Provide the [x, y] coordinate of the cell's center where the given text is located.  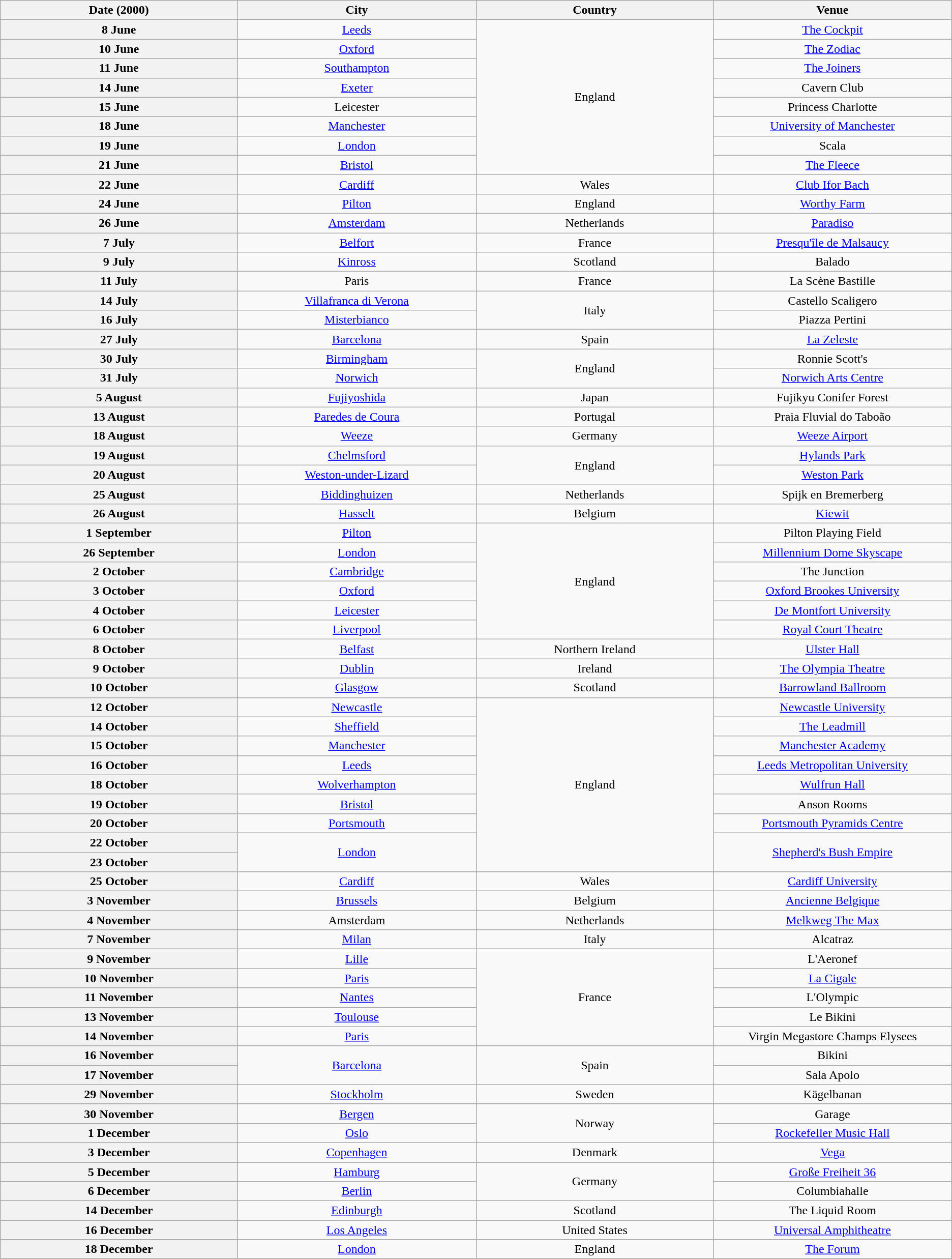
Oxford Brookes University [833, 591]
Weeze [357, 436]
31 July [119, 378]
Große Freiheit 36 [833, 1172]
18 October [119, 784]
Hylands Park [833, 455]
Barrowland Ballroom [833, 688]
Biddinghuizen [357, 494]
Portsmouth [357, 823]
10 June [119, 49]
19 June [119, 145]
L'Olympic [833, 998]
The Joiners [833, 68]
16 November [119, 1056]
Denmark [594, 1152]
Ulster Hall [833, 649]
Wolverhampton [357, 784]
16 December [119, 1230]
12 October [119, 707]
The Cockpit [833, 30]
Alcatraz [833, 940]
L'Aeronef [833, 959]
Newcastle [357, 707]
Sweden [594, 1094]
The Leadmill [833, 726]
Newcastle University [833, 707]
Royal Court Theatre [833, 630]
Date (2000) [119, 10]
11 June [119, 68]
Castello Scaligero [833, 301]
Fujiyoshida [357, 397]
8 October [119, 649]
Bergen [357, 1114]
Japan [594, 397]
United States [594, 1230]
Shepherd's Bush Empire [833, 852]
Brussels [357, 901]
Exeter [357, 87]
24 June [119, 203]
Kägelbanan [833, 1094]
16 October [119, 765]
27 July [119, 339]
Balado [833, 262]
25 August [119, 494]
Hamburg [357, 1172]
26 June [119, 223]
Weston Park [833, 475]
25 October [119, 882]
Sheffield [357, 726]
11 July [119, 281]
The Olympia Theatre [833, 668]
22 June [119, 184]
Berlin [357, 1191]
Misterbianco [357, 320]
Cambridge [357, 572]
Club Ifor Bach [833, 184]
14 November [119, 1036]
Piazza Pertini [833, 320]
19 August [119, 455]
13 November [119, 1017]
Kiewit [833, 513]
Oslo [357, 1133]
Ronnie Scott's [833, 359]
Belfast [357, 649]
14 July [119, 301]
1 December [119, 1133]
7 July [119, 243]
18 August [119, 436]
Spijk en Bremerberg [833, 494]
Kinross [357, 262]
16 July [119, 320]
Paradiso [833, 223]
Praia Fluvial do Taboão [833, 417]
Weeze Airport [833, 436]
Portugal [594, 417]
14 June [119, 87]
Scala [833, 145]
Millennium Dome Skyscape [833, 552]
15 October [119, 746]
7 November [119, 940]
Ancienne Belgique [833, 901]
Lille [357, 959]
9 July [119, 262]
19 October [119, 804]
Cavern Club [833, 87]
Garage [833, 1114]
30 July [119, 359]
4 November [119, 920]
Anson Rooms [833, 804]
The Fleece [833, 165]
9 November [119, 959]
Pilton Playing Field [833, 533]
Virgin Megastore Champs Elysees [833, 1036]
Dublin [357, 668]
5 August [119, 397]
La Scène Bastille [833, 281]
Portsmouth Pyramids Centre [833, 823]
Toulouse [357, 1017]
18 December [119, 1249]
Paredes de Coura [357, 417]
The Forum [833, 1249]
21 June [119, 165]
Le Bikini [833, 1017]
The Zodiac [833, 49]
29 November [119, 1094]
Ireland [594, 668]
11 November [119, 998]
9 October [119, 668]
Norwich Arts Centre [833, 378]
23 October [119, 862]
10 October [119, 688]
26 September [119, 552]
2 October [119, 572]
10 November [119, 978]
De Montfort University [833, 610]
Worthy Farm [833, 203]
4 October [119, 610]
Wulfrun Hall [833, 784]
14 October [119, 726]
Northern Ireland [594, 649]
Presqu'île de Malsaucy [833, 243]
6 December [119, 1191]
Southampton [357, 68]
Belfort [357, 243]
Fujikyu Conifer Forest [833, 397]
6 October [119, 630]
Edinburgh [357, 1211]
Princess Charlotte [833, 107]
20 October [119, 823]
Liverpool [357, 630]
20 August [119, 475]
13 August [119, 417]
Chelmsford [357, 455]
Sala Apolo [833, 1075]
The Liquid Room [833, 1211]
8 June [119, 30]
Rockefeller Music Hall [833, 1133]
3 November [119, 901]
Cardiff University [833, 882]
Universal Amphitheatre [833, 1230]
Glasgow [357, 688]
Weston-under-Lizard [357, 475]
22 October [119, 842]
5 December [119, 1172]
Nantes [357, 998]
3 December [119, 1152]
Vega [833, 1152]
Manchester Academy [833, 746]
Columbiahalle [833, 1191]
18 June [119, 126]
26 August [119, 513]
Melkweg The Max [833, 920]
The Junction [833, 572]
Copenhagen [357, 1152]
14 December [119, 1211]
Country [594, 10]
Venue [833, 10]
La Cigale [833, 978]
Milan [357, 940]
Bikini [833, 1056]
Stockholm [357, 1094]
Los Angeles [357, 1230]
30 November [119, 1114]
Villafranca di Verona [357, 301]
Hasselt [357, 513]
Norwich [357, 378]
City [357, 10]
La Zeleste [833, 339]
Leeds Metropolitan University [833, 765]
1 September [119, 533]
University of Manchester [833, 126]
Birmingham [357, 359]
Norway [594, 1123]
17 November [119, 1075]
15 June [119, 107]
3 October [119, 591]
